Identify which cell holds the provided text, then report its [x, y] central coordinate. 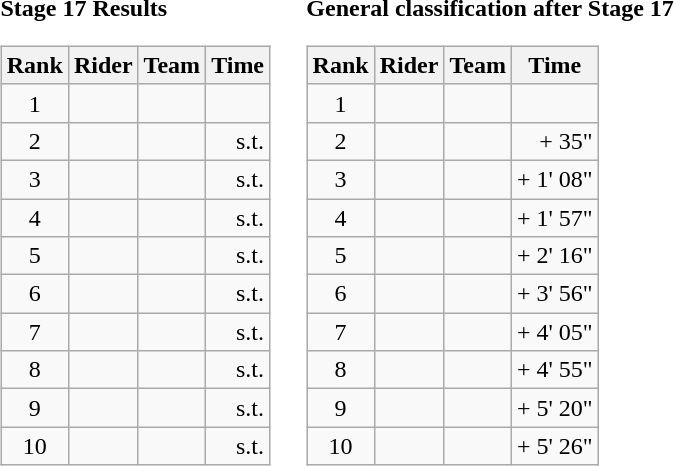
+ 5' 20" [554, 408]
+ 1' 57" [554, 217]
+ 3' 56" [554, 294]
+ 35" [554, 141]
+ 2' 16" [554, 256]
+ 4' 05" [554, 332]
+ 5' 26" [554, 446]
+ 1' 08" [554, 179]
+ 4' 55" [554, 370]
